Identify which cell holds the provided text, then report its [X, Y] central coordinate. 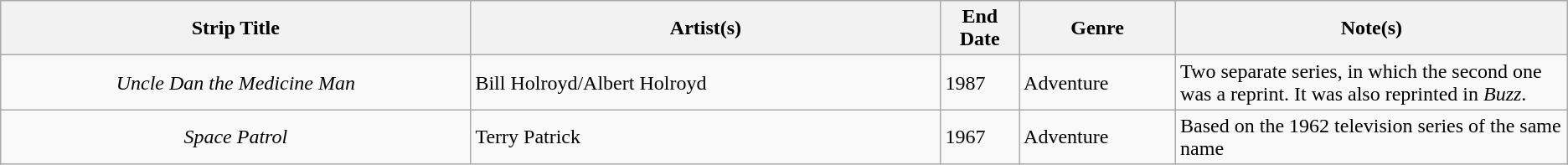
Genre [1097, 28]
Two separate series, in which the second one was a reprint. It was also reprinted in Buzz. [1372, 82]
Terry Patrick [705, 137]
Bill Holroyd/Albert Holroyd [705, 82]
End Date [980, 28]
Uncle Dan the Medicine Man [236, 82]
Strip Title [236, 28]
Artist(s) [705, 28]
Space Patrol [236, 137]
1967 [980, 137]
1987 [980, 82]
Note(s) [1372, 28]
Based on the 1962 television series of the same name [1372, 137]
